Return the [x, y] coordinate for the center point of the cell that contains the specified text.  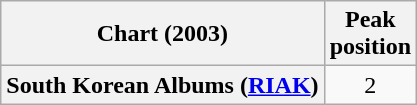
Chart (2003) [162, 34]
Peakposition [370, 34]
South Korean Albums (RIAK) [162, 85]
2 [370, 85]
